For the text-containing cell, return its midpoint in [x, y] coordinate format. 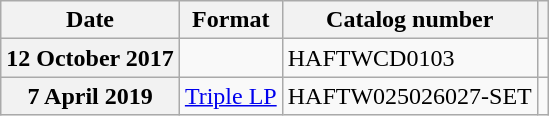
Date [90, 20]
12 October 2017 [90, 58]
HAFTW025026027-SET [410, 96]
7 April 2019 [90, 96]
Catalog number [410, 20]
HAFTWCD0103 [410, 58]
Triple LP [230, 96]
Format [230, 20]
